For the text-containing cell, return its midpoint in [X, Y] coordinate format. 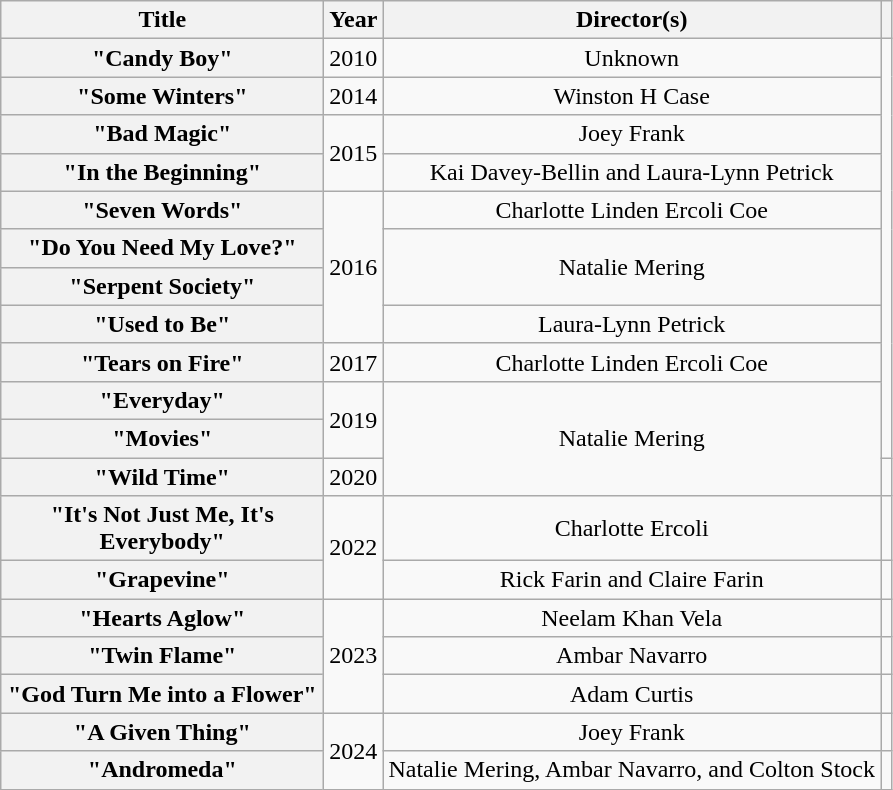
"Tears on Fire" [162, 362]
2017 [354, 362]
Rick Farin and Claire Farin [632, 580]
"Everyday" [162, 400]
"Wild Time" [162, 477]
"Used to Be" [162, 324]
"Andromeda" [162, 770]
Laura-Lynn Petrick [632, 324]
Unknown [632, 58]
Charlotte Ercoli [632, 528]
Neelam Khan Vela [632, 618]
2014 [354, 96]
"Twin Flame" [162, 656]
"A Given Thing" [162, 732]
"Some Winters" [162, 96]
2024 [354, 751]
Year [354, 20]
2016 [354, 267]
"Do You Need My Love?" [162, 248]
2022 [354, 548]
Adam Curtis [632, 694]
"In the Beginning" [162, 172]
"It's Not Just Me, It's Everybody" [162, 528]
"Hearts Aglow" [162, 618]
2023 [354, 656]
Kai Davey-Bellin and Laura-Lynn Petrick [632, 172]
Ambar Navarro [632, 656]
"Grapevine" [162, 580]
"Movies" [162, 438]
2010 [354, 58]
Title [162, 20]
"Seven Words" [162, 210]
"Candy Boy" [162, 58]
Director(s) [632, 20]
2019 [354, 419]
"Bad Magic" [162, 134]
"Serpent Society" [162, 286]
Natalie Mering, Ambar Navarro, and Colton Stock [632, 770]
"God Turn Me into a Flower" [162, 694]
2020 [354, 477]
2015 [354, 153]
Winston H Case [632, 96]
